Pinpoint the cell where the given text exists, returning its (X, Y) midpoint coordinate. 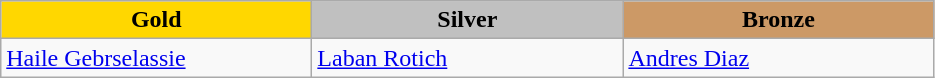
Gold (156, 20)
Silver (468, 20)
Haile Gebrselassie (156, 58)
Laban Rotich (468, 58)
Bronze (778, 20)
Andres Diaz (778, 58)
